Scan for the cell matching the given text and deliver its (x, y) coordinate at center. 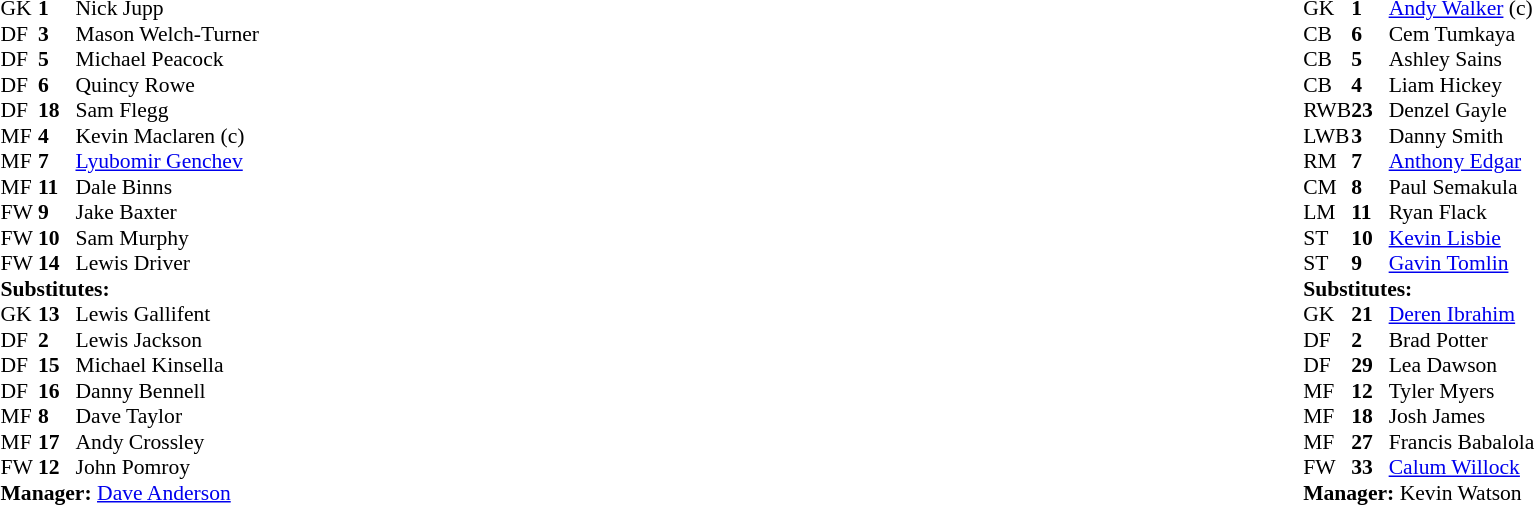
Danny Smith (1462, 136)
Brad Potter (1462, 340)
Kevin Lisbie (1462, 238)
21 (1370, 315)
Calum Willock (1462, 467)
Lyubomir Genchev (168, 161)
Gavin Tomlin (1462, 263)
Dale Binns (168, 187)
Anthony Edgar (1462, 161)
Michael Kinsella (168, 365)
Andy Crossley (168, 442)
Mason Welch-Turner (168, 34)
Lewis Driver (168, 263)
Dave Taylor (168, 417)
Kevin Maclaren (c) (168, 136)
Lewis Jackson (168, 340)
Ashley Sains (1462, 59)
Sam Flegg (168, 111)
Josh James (1462, 417)
15 (57, 365)
Quincy Rowe (168, 85)
Ryan Flack (1462, 213)
27 (1370, 442)
LWB (1327, 136)
23 (1370, 111)
Francis Babalola (1462, 442)
CM (1327, 187)
Michael Peacock (168, 59)
RWB (1327, 111)
Cem Tumkaya (1462, 34)
29 (1370, 365)
16 (57, 391)
Sam Murphy (168, 238)
Tyler Myers (1462, 391)
33 (1370, 467)
Lewis Gallifent (168, 315)
Denzel Gayle (1462, 111)
LM (1327, 213)
Lea Dawson (1462, 365)
John Pomroy (168, 467)
14 (57, 263)
Deren Ibrahim (1462, 315)
Liam Hickey (1462, 85)
Paul Semakula (1462, 187)
RM (1327, 161)
13 (57, 315)
Danny Bennell (168, 391)
17 (57, 442)
Jake Baxter (168, 213)
